Determine the (X, Y) coordinate at the center of the cell enclosing the given text.  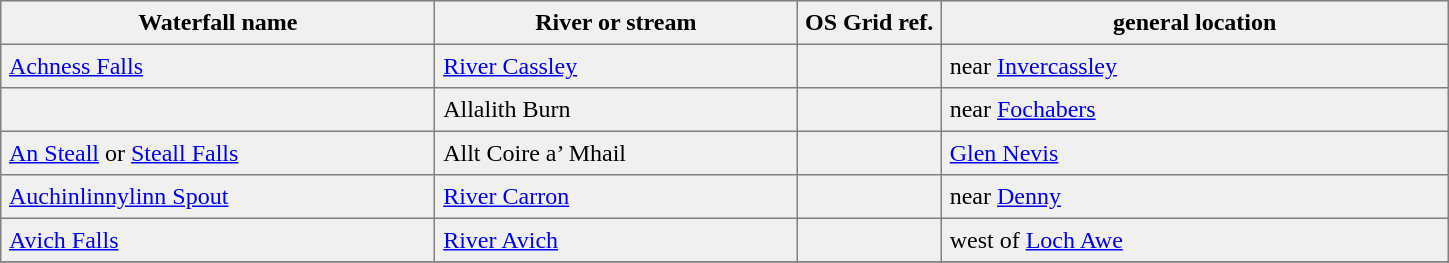
Allalith Burn (616, 110)
Allt Coire a’ Mhail (616, 153)
River Cassley (616, 66)
near Denny (1194, 197)
near Fochabers (1194, 110)
River Carron (616, 197)
OS Grid ref. (870, 23)
Waterfall name (218, 23)
River Avich (616, 240)
Achness Falls (218, 66)
west of Loch Awe (1194, 240)
River or stream (616, 23)
Avich Falls (218, 240)
An Steall or Steall Falls (218, 153)
near Invercassley (1194, 66)
Auchinlinnylinn Spout (218, 197)
general location (1194, 23)
Glen Nevis (1194, 153)
